Find where the given text appears and provide that cell's center as (x, y) coordinate. 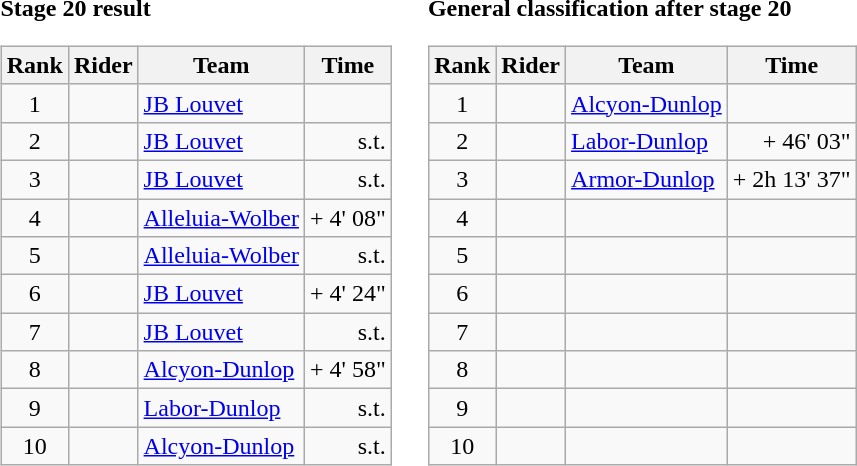
+ 4' 24" (348, 294)
+ 46' 03" (792, 141)
+ 4' 58" (348, 370)
+ 4' 08" (348, 217)
+ 2h 13' 37" (792, 179)
Armor-Dunlop (647, 179)
